Search for the cell housing the specified text and yield its (x, y) center coordinate. 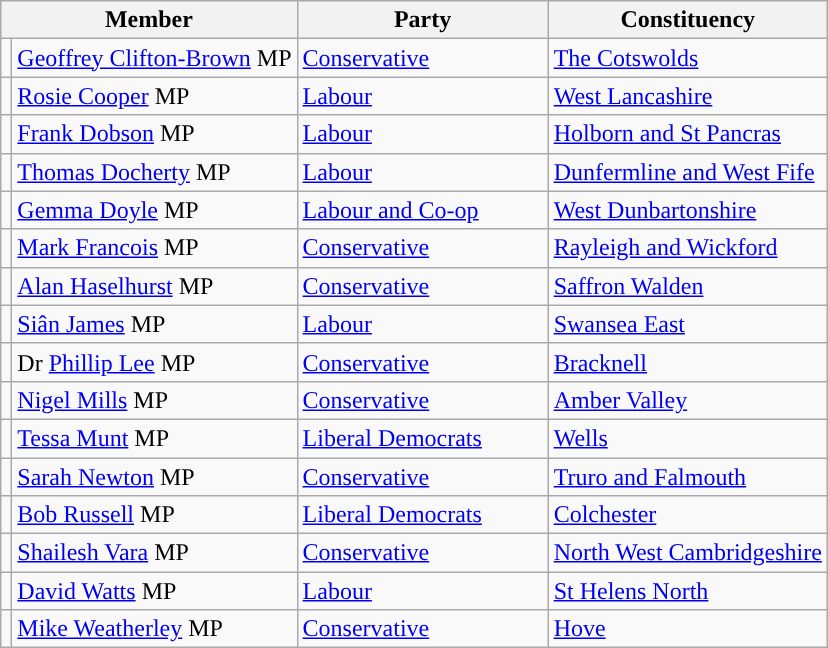
Amber Valley (688, 400)
Constituency (688, 20)
Siân James MP (154, 324)
Geoffrey Clifton-Brown MP (154, 58)
Nigel Mills MP (154, 400)
The Cotswolds (688, 58)
Truro and Falmouth (688, 477)
St Helens North (688, 591)
Rayleigh and Wickford (688, 248)
Saffron Walden (688, 286)
Tessa Munt MP (154, 438)
Colchester (688, 515)
North West Cambridgeshire (688, 553)
Bracknell (688, 362)
Frank Dobson MP (154, 134)
Thomas Docherty MP (154, 172)
Hove (688, 629)
Mark Francois MP (154, 248)
Alan Haselhurst MP (154, 286)
Shailesh Vara MP (154, 553)
Wells (688, 438)
Swansea East (688, 324)
David Watts MP (154, 591)
Bob Russell MP (154, 515)
Sarah Newton MP (154, 477)
West Dunbartonshire (688, 210)
West Lancashire (688, 96)
Dunfermline and West Fife (688, 172)
Gemma Doyle MP (154, 210)
Party (422, 20)
Labour and Co-op (422, 210)
Holborn and St Pancras (688, 134)
Mike Weatherley MP (154, 629)
Dr Phillip Lee MP (154, 362)
Rosie Cooper MP (154, 96)
Member (149, 20)
